Return [x, y] of the center of cell containing provided text 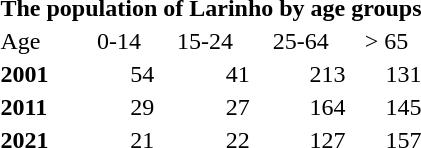
54 [119, 74]
213 [300, 74]
15-24 [206, 41]
27 [206, 107]
25-64 [300, 41]
0-14 [119, 41]
41 [206, 74]
164 [300, 107]
29 [119, 107]
